Pinpoint the cell where the given text exists, returning its (X, Y) midpoint coordinate. 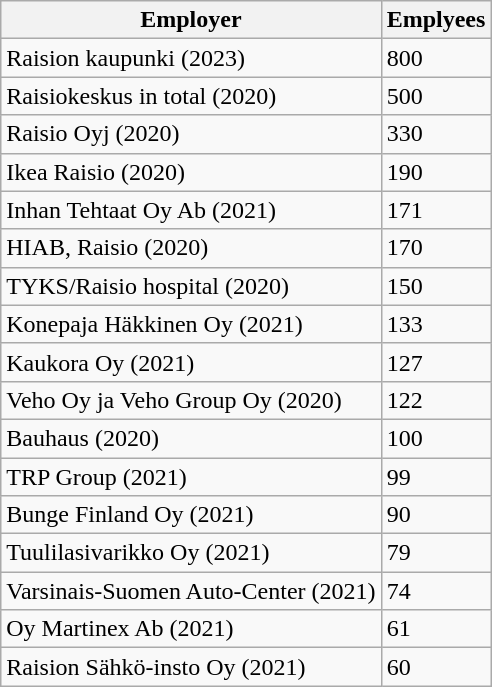
190 (436, 172)
61 (436, 629)
HIAB, Raisio (2020) (191, 248)
Raision kaupunki (2023) (191, 58)
122 (436, 400)
171 (436, 210)
Raisio Oyj (2020) (191, 134)
150 (436, 286)
Bunge Finland Oy (2021) (191, 515)
90 (436, 515)
Veho Oy ja Veho Group Oy (2020) (191, 400)
330 (436, 134)
Emplyees (436, 20)
100 (436, 438)
170 (436, 248)
Bauhaus (2020) (191, 438)
Kaukora Oy (2021) (191, 362)
60 (436, 667)
Oy Martinex Ab (2021) (191, 629)
500 (436, 96)
79 (436, 553)
TYKS/Raisio hospital (2020) (191, 286)
Raisiokeskus in total (2020) (191, 96)
Employer (191, 20)
127 (436, 362)
133 (436, 324)
74 (436, 591)
800 (436, 58)
Raision Sähkö-insto Oy (2021) (191, 667)
Konepaja Häkkinen Oy (2021) (191, 324)
Tuulilasivarikko Oy (2021) (191, 553)
Inhan Tehtaat Oy Ab (2021) (191, 210)
TRP Group (2021) (191, 477)
Varsinais-Suomen Auto-Center (2021) (191, 591)
99 (436, 477)
Ikea Raisio (2020) (191, 172)
